Return [X, Y] of the center of cell containing provided text 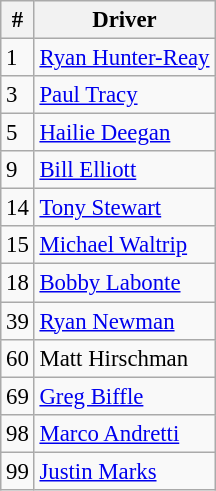
Justin Marks [124, 471]
Bill Elliott [124, 170]
Driver [124, 20]
9 [18, 170]
Matt Hirschman [124, 358]
18 [18, 283]
69 [18, 396]
Tony Stewart [124, 208]
Michael Waltrip [124, 245]
98 [18, 433]
15 [18, 245]
99 [18, 471]
5 [18, 133]
Bobby Labonte [124, 283]
Greg Biffle [124, 396]
Hailie Deegan [124, 133]
3 [18, 95]
# [18, 20]
60 [18, 358]
Ryan Newman [124, 321]
14 [18, 208]
39 [18, 321]
Ryan Hunter-Reay [124, 58]
Marco Andretti [124, 433]
1 [18, 58]
Paul Tracy [124, 95]
